From the cell containing the given text, extract its center point as [x, y] coordinate. 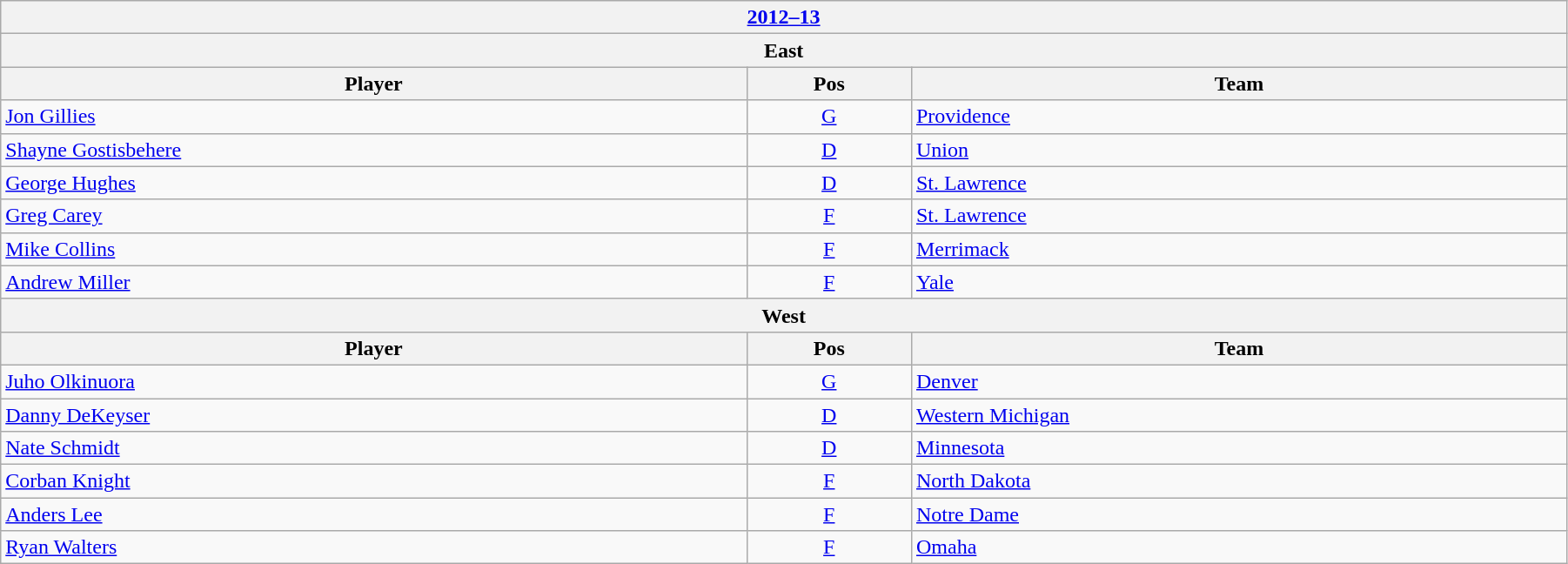
Minnesota [1239, 448]
Shayne Gostisbehere [374, 150]
Denver [1239, 381]
Juho Olkinuora [374, 381]
Mike Collins [374, 249]
Yale [1239, 282]
Ryan Walters [374, 547]
Danny DeKeyser [374, 415]
North Dakota [1239, 481]
Merrimack [1239, 249]
2012–13 [784, 17]
East [784, 50]
Providence [1239, 117]
Anders Lee [374, 514]
Corban Knight [374, 481]
Jon Gillies [374, 117]
Western Michigan [1239, 415]
West [784, 315]
Omaha [1239, 547]
Andrew Miller [374, 282]
George Hughes [374, 183]
Nate Schmidt [374, 448]
Union [1239, 150]
Notre Dame [1239, 514]
Greg Carey [374, 216]
